Detect which cell encompasses the target text, then output its [x, y] center coordinate. 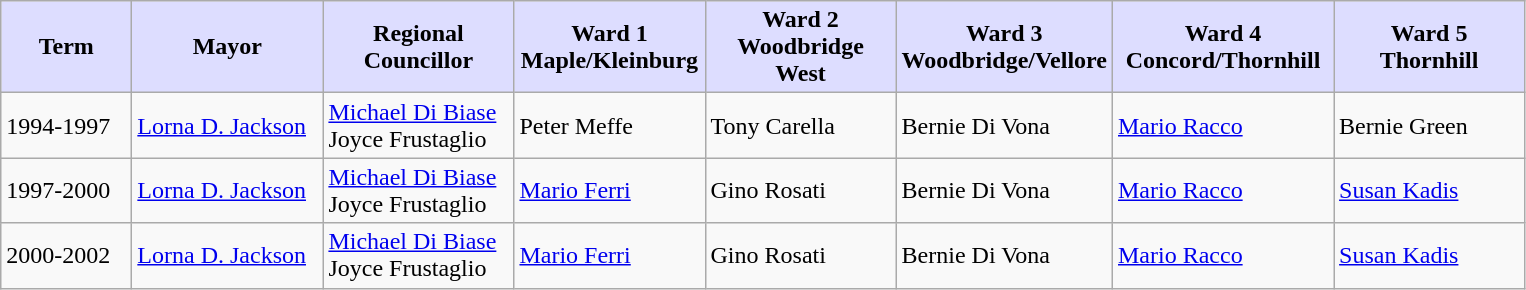
1997-2000 [66, 190]
Ward 5Thornhill [1430, 47]
Mayor [228, 47]
Ward 2Woodbridge West [800, 47]
Peter Meffe [610, 126]
Regional Councillor [418, 47]
Bernie Green [1430, 126]
1994-1997 [66, 126]
Term [66, 47]
Ward 4Concord/Thornhill [1222, 47]
2000-2002 [66, 256]
Tony Carella [800, 126]
Ward 1Maple/Kleinburg [610, 47]
Ward 3Woodbridge/Vellore [1004, 47]
